For the text-containing cell, return its midpoint in (x, y) coordinate format. 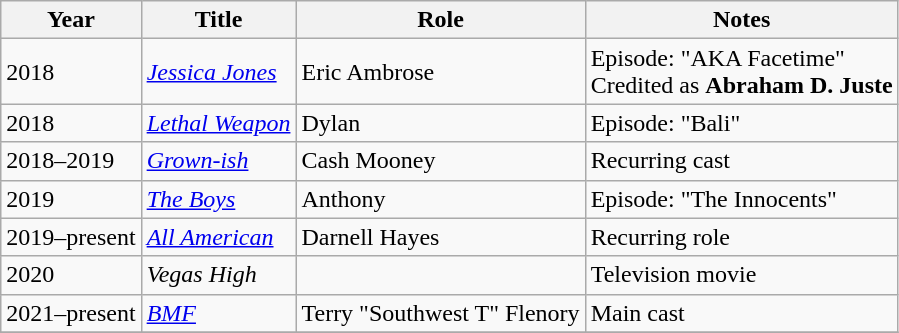
Darnell Hayes (440, 237)
All American (218, 237)
Dylan (440, 123)
Episode: "The Innocents" (742, 199)
Grown-ish (218, 161)
2021–present (71, 313)
Vegas High (218, 275)
Eric Ambrose (440, 72)
Year (71, 20)
Television movie (742, 275)
2020 (71, 275)
Role (440, 20)
The Boys (218, 199)
2019 (71, 199)
Lethal Weapon (218, 123)
Anthony (440, 199)
Episode: "AKA Facetime"Credited as Abraham D. Juste (742, 72)
2019–present (71, 237)
Recurring role (742, 237)
Notes (742, 20)
Terry "Southwest T" Flenory (440, 313)
2018–2019 (71, 161)
Title (218, 20)
BMF (218, 313)
Cash Mooney (440, 161)
Episode: "Bali" (742, 123)
Jessica Jones (218, 72)
Recurring cast (742, 161)
Main cast (742, 313)
